Capture the cell that displays the provided text and extract its [X, Y] central coordinate. 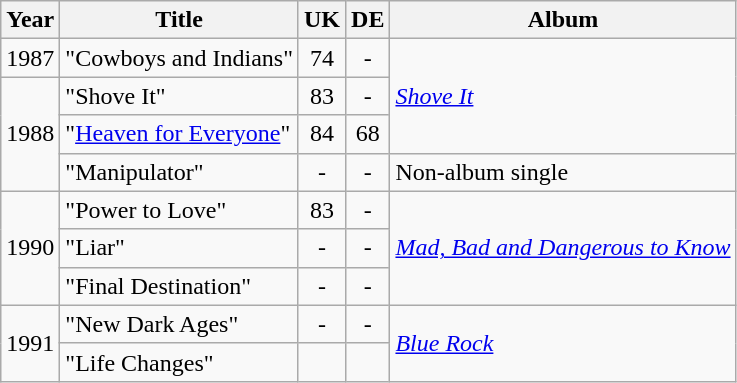
Mad, Bad and Dangerous to Know [563, 248]
Title [180, 20]
"Power to Love" [180, 210]
1987 [30, 58]
Non-album single [563, 172]
Album [563, 20]
UK [322, 20]
"Final Destination" [180, 286]
"New Dark Ages" [180, 324]
68 [368, 134]
1990 [30, 248]
Blue Rock [563, 343]
"Shove It" [180, 96]
Year [30, 20]
74 [322, 58]
"Life Changes" [180, 362]
"Manipulator" [180, 172]
1991 [30, 343]
"Heaven for Everyone" [180, 134]
84 [322, 134]
"Liar" [180, 248]
1988 [30, 134]
DE [368, 20]
Shove It [563, 96]
"Cowboys and Indians" [180, 58]
